Detect which cell encompasses the target text, then output its [x, y] center coordinate. 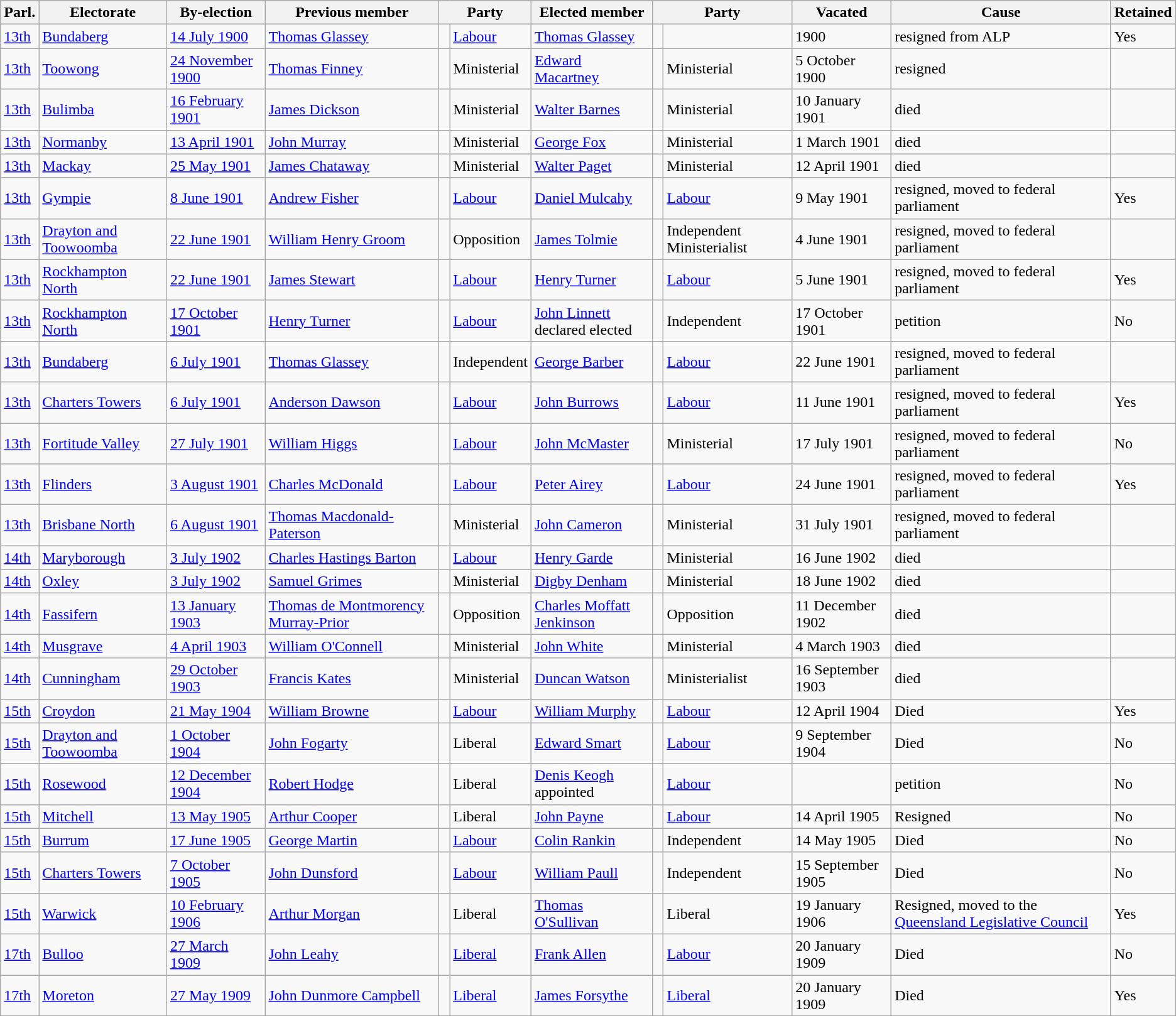
16 September 1903 [842, 678]
Resigned [1001, 816]
24 November 1900 [216, 69]
5 October 1900 [842, 69]
George Martin [352, 840]
Mackay [103, 166]
Bulloo [103, 954]
William Higgs [352, 443]
Francis Kates [352, 678]
Retained [1143, 13]
13 January 1903 [216, 614]
Electorate [103, 13]
Resigned, moved to the Queensland Legislative Council [1001, 913]
Fortitude Valley [103, 443]
Maryborough [103, 558]
Edward Smart [592, 743]
William Browne [352, 711]
Peter Airey [592, 485]
Charles McDonald [352, 485]
Andrew Fisher [352, 198]
13 April 1901 [216, 142]
Fassifern [103, 614]
1 October 1904 [216, 743]
William Murphy [592, 711]
27 July 1901 [216, 443]
25 May 1901 [216, 166]
9 May 1901 [842, 198]
16 February 1901 [216, 109]
16 June 1902 [842, 558]
Henry Garde [592, 558]
9 September 1904 [842, 743]
1 March 1901 [842, 142]
Rosewood [103, 784]
12 April 1901 [842, 166]
James Forsythe [592, 995]
Colin Rankin [592, 840]
John Cameron [592, 525]
3 August 1901 [216, 485]
John Leahy [352, 954]
Flinders [103, 485]
1900 [842, 36]
Independent Ministerialist [727, 239]
8 June 1901 [216, 198]
John Payne [592, 816]
John Dunsford [352, 873]
Denis Keoghappointed [592, 784]
James Dickson [352, 109]
19 January 1906 [842, 913]
14 July 1900 [216, 36]
Thomas O'Sullivan [592, 913]
John McMaster [592, 443]
George Barber [592, 362]
10 January 1901 [842, 109]
James Stewart [352, 280]
James Chataway [352, 166]
William Paull [592, 873]
10 February 1906 [216, 913]
Toowong [103, 69]
21 May 1904 [216, 711]
Gympie [103, 198]
resigned [1001, 69]
12 April 1904 [842, 711]
John Dunmore Campbell [352, 995]
Anderson Dawson [352, 402]
John Murray [352, 142]
Frank Allen [592, 954]
7 October 1905 [216, 873]
24 June 1901 [842, 485]
Musgrave [103, 646]
Walter Barnes [592, 109]
Ministerialist [727, 678]
John Burrows [592, 402]
12 December 1904 [216, 784]
Normanby [103, 142]
4 June 1901 [842, 239]
By-election [216, 13]
Daniel Mulcahy [592, 198]
Duncan Watson [592, 678]
17 July 1901 [842, 443]
John White [592, 646]
Walter Paget [592, 166]
Oxley [103, 581]
Parl. [20, 13]
Elected member [592, 13]
5 June 1901 [842, 280]
Thomas Macdonald-Paterson [352, 525]
14 April 1905 [842, 816]
Mitchell [103, 816]
George Fox [592, 142]
Charles Hastings Barton [352, 558]
Croydon [103, 711]
6 August 1901 [216, 525]
Samuel Grimes [352, 581]
Moreton [103, 995]
Thomas de Montmorency Murray-Prior [352, 614]
John Linnettdeclared elected [592, 320]
Cause [1001, 13]
Arthur Morgan [352, 913]
resigned from ALP [1001, 36]
17 June 1905 [216, 840]
27 March 1909 [216, 954]
Burrum [103, 840]
4 April 1903 [216, 646]
William O'Connell [352, 646]
Digby Denham [592, 581]
William Henry Groom [352, 239]
Previous member [352, 13]
31 July 1901 [842, 525]
15 September 1905 [842, 873]
Cunningham [103, 678]
14 May 1905 [842, 840]
11 June 1901 [842, 402]
Vacated [842, 13]
Robert Hodge [352, 784]
Charles Moffatt Jenkinson [592, 614]
27 May 1909 [216, 995]
Bulimba [103, 109]
James Tolmie [592, 239]
Arthur Cooper [352, 816]
Warwick [103, 913]
Thomas Finney [352, 69]
18 June 1902 [842, 581]
Brisbane North [103, 525]
11 December 1902 [842, 614]
4 March 1903 [842, 646]
29 October 1903 [216, 678]
13 May 1905 [216, 816]
Edward Macartney [592, 69]
John Fogarty [352, 743]
